Output the (x, y) coordinate of the center of the cell containing the given text.  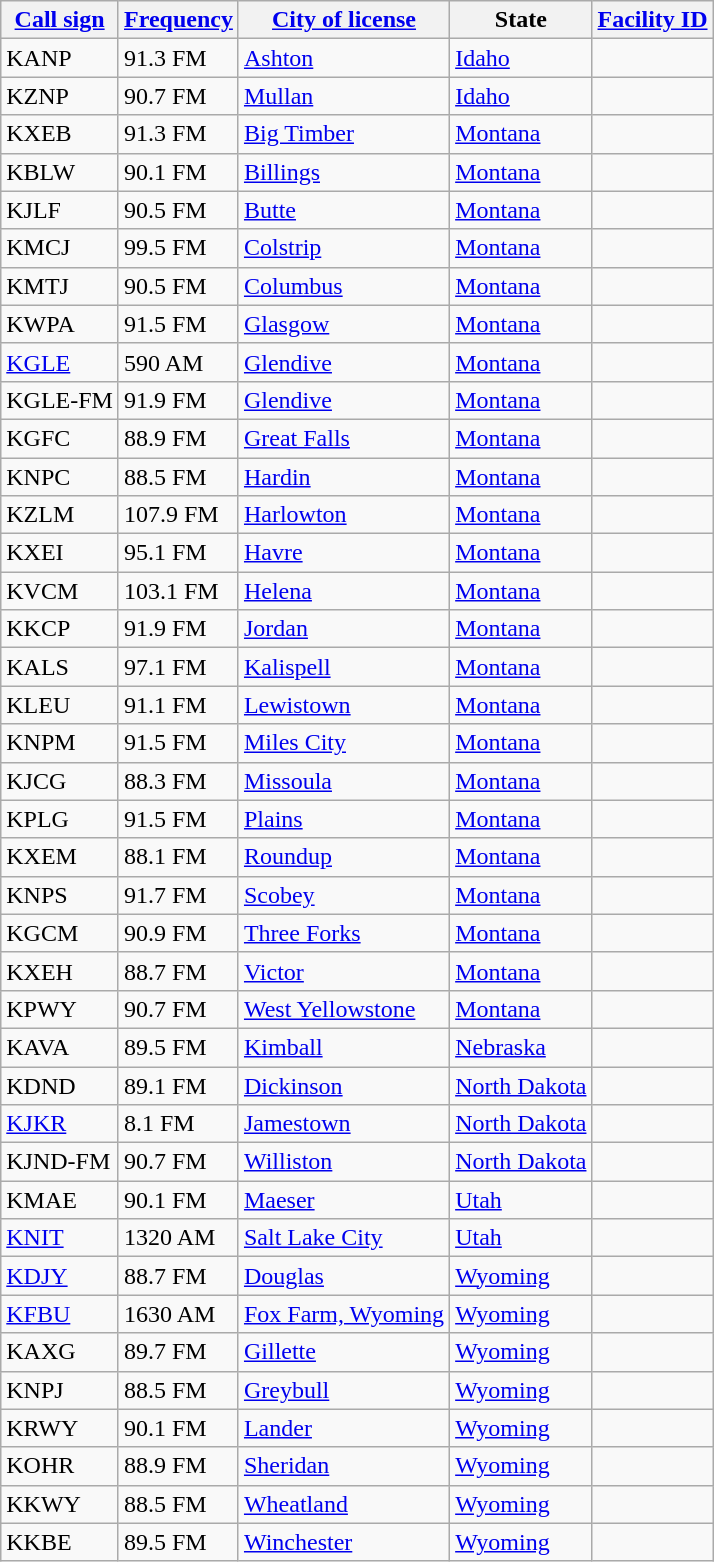
Lander (344, 1428)
Facility ID (652, 20)
Hardin (344, 477)
KMAE (60, 1200)
City of license (344, 20)
Jamestown (344, 1124)
1320 AM (178, 1238)
KMCJ (60, 248)
KGCM (60, 933)
Billings (344, 172)
107.9 FM (178, 515)
Nebraska (521, 1047)
95.1 FM (178, 553)
Ashton (344, 58)
KMTJ (60, 286)
Butte (344, 210)
KWPA (60, 324)
State (521, 20)
KJLF (60, 210)
Mullan (344, 96)
Williston (344, 1162)
90.9 FM (178, 933)
KPLG (60, 819)
103.1 FM (178, 591)
Plains (344, 819)
KRWY (60, 1428)
Three Forks (344, 933)
Sheridan (344, 1466)
KNPJ (60, 1390)
KKBE (60, 1542)
Jordan (344, 629)
97.1 FM (178, 667)
Fox Farm, Wyoming (344, 1314)
Greybull (344, 1390)
Miles City (344, 743)
KZNP (60, 96)
Victor (344, 971)
KBLW (60, 172)
KGLE-FM (60, 400)
590 AM (178, 362)
West Yellowstone (344, 1009)
Colstrip (344, 248)
Gillette (344, 1352)
89.7 FM (178, 1352)
KDJY (60, 1276)
Missoula (344, 781)
KLEU (60, 705)
KZLM (60, 515)
KNPS (60, 895)
KXEM (60, 857)
KOHR (60, 1466)
KKWY (60, 1504)
KPWY (60, 1009)
Harlowton (344, 515)
KGFC (60, 438)
Frequency (178, 20)
1630 AM (178, 1314)
KNPC (60, 477)
KXEH (60, 971)
KAVA (60, 1047)
KGLE (60, 362)
91.7 FM (178, 895)
KXEI (60, 553)
KJCG (60, 781)
KJND-FM (60, 1162)
KAXG (60, 1352)
8.1 FM (178, 1124)
91.1 FM (178, 705)
Kimball (344, 1047)
Columbus (344, 286)
Havre (344, 553)
KALS (60, 667)
Winchester (344, 1542)
88.1 FM (178, 857)
KXEB (60, 134)
Call sign (60, 20)
KKCP (60, 629)
Big Timber (344, 134)
88.3 FM (178, 781)
Roundup (344, 857)
99.5 FM (178, 248)
Helena (344, 591)
Dickinson (344, 1085)
Glasgow (344, 324)
KFBU (60, 1314)
KNIT (60, 1238)
Scobey (344, 895)
Douglas (344, 1276)
Great Falls (344, 438)
Salt Lake City (344, 1238)
KVCM (60, 591)
KDND (60, 1085)
89.1 FM (178, 1085)
Lewistown (344, 705)
Wheatland (344, 1504)
Maeser (344, 1200)
KJKR (60, 1124)
KANP (60, 58)
Kalispell (344, 667)
KNPM (60, 743)
